Scan for the cell matching the given text and deliver its [X, Y] coordinate at center. 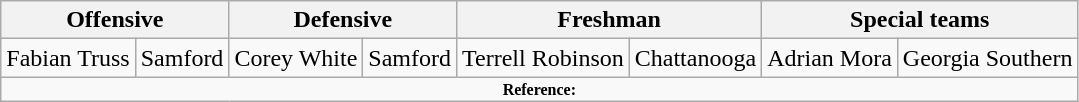
Terrell Robinson [544, 58]
Reference: [540, 89]
Special teams [920, 20]
Corey White [296, 58]
Georgia Southern [988, 58]
Adrian Mora [830, 58]
Freshman [610, 20]
Offensive [115, 20]
Chattanooga [695, 58]
Fabian Truss [68, 58]
Defensive [343, 20]
